Provide the [X, Y] coordinate of the cell's center where the given text is located.  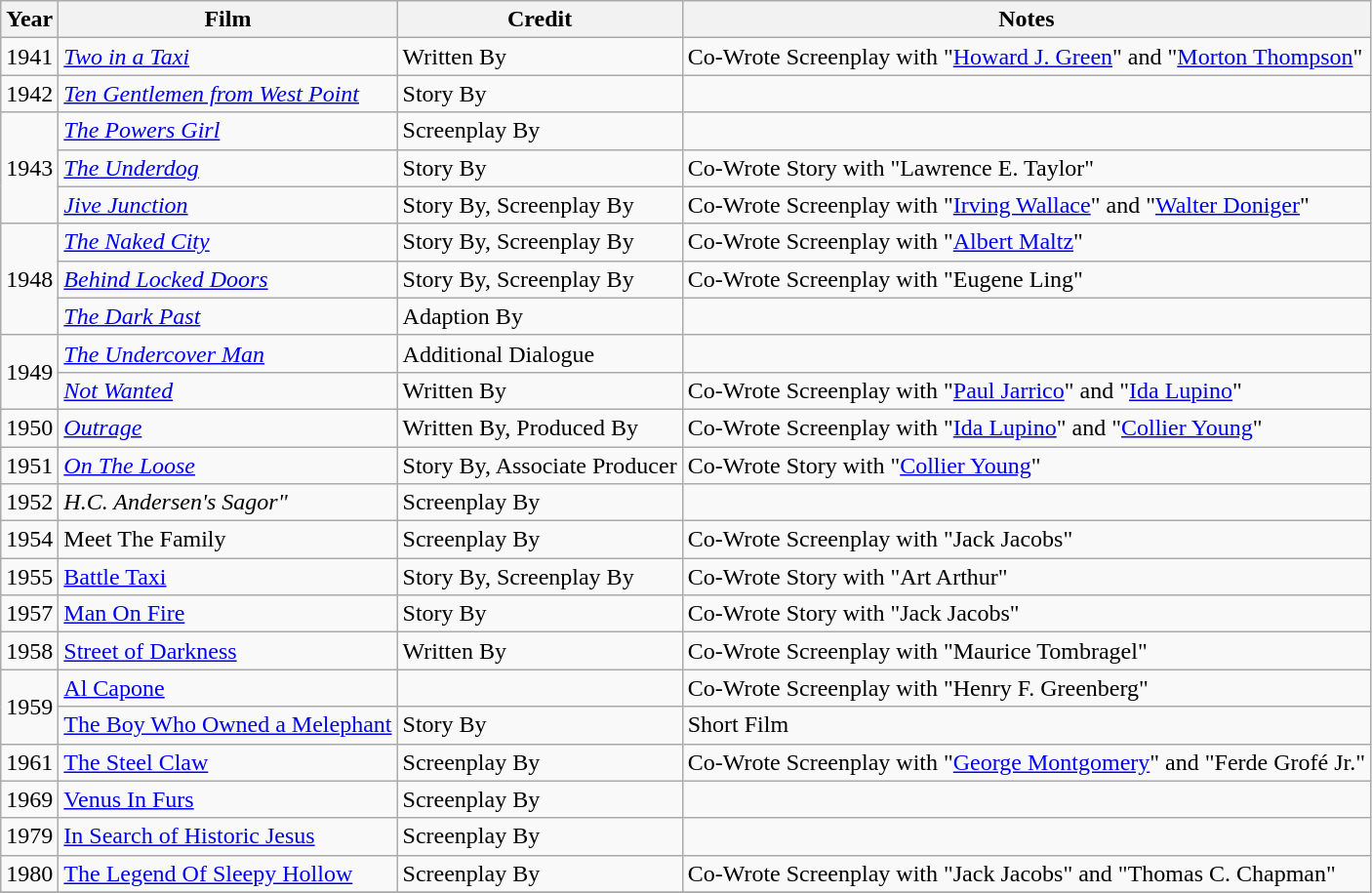
Co-Wrote Screenplay with "Maurice Tombragel" [1027, 651]
Man On Fire [228, 614]
Co-Wrote Screenplay with "Irving Wallace" and "Walter Doniger" [1027, 205]
Co-Wrote Story with "Jack Jacobs" [1027, 614]
1943 [29, 168]
1942 [29, 94]
1959 [29, 707]
1955 [29, 577]
1969 [29, 799]
Notes [1027, 20]
1958 [29, 651]
Two in a Taxi [228, 57]
1979 [29, 836]
In Search of Historic Jesus [228, 836]
Additional Dialogue [540, 353]
1948 [29, 279]
Venus In Furs [228, 799]
Not Wanted [228, 390]
Co-Wrote Screenplay with "Paul Jarrico" and "Ida Lupino" [1027, 390]
Co-Wrote Story with "Collier Young" [1027, 466]
1949 [29, 372]
The Naked City [228, 242]
1957 [29, 614]
The Dark Past [228, 316]
Credit [540, 20]
The Undercover Man [228, 353]
Co-Wrote Screenplay with "Albert Maltz" [1027, 242]
Meet The Family [228, 540]
The Steel Claw [228, 762]
Behind Locked Doors [228, 279]
Co-Wrote Screenplay with "Henry F. Greenberg" [1027, 688]
Battle Taxi [228, 577]
On The Loose [228, 466]
Street of Darkness [228, 651]
Co-Wrote Screenplay with "Howard J. Green" and "Morton Thompson" [1027, 57]
Co-Wrote Screenplay with "Eugene Ling" [1027, 279]
1952 [29, 503]
The Legend Of Sleepy Hollow [228, 873]
Ten Gentlemen from West Point [228, 94]
Adaption By [540, 316]
Film [228, 20]
Written By, Produced By [540, 427]
Co-Wrote Screenplay with "Jack Jacobs" and "Thomas C. Chapman" [1027, 873]
Story By, Associate Producer [540, 466]
Short Film [1027, 725]
H.C. Andersen's Sagor" [228, 503]
Co-Wrote Story with "Art Arthur" [1027, 577]
1980 [29, 873]
The Underdog [228, 168]
1951 [29, 466]
Outrage [228, 427]
Co-Wrote Screenplay with "George Montgomery" and "Ferde Grofé Jr." [1027, 762]
Co-Wrote Story with "Lawrence E. Taylor" [1027, 168]
Co-Wrote Screenplay with "Ida Lupino" and "Collier Young" [1027, 427]
The Powers Girl [228, 131]
Jive Junction [228, 205]
1961 [29, 762]
The Boy Who Owned a Melephant [228, 725]
1941 [29, 57]
Year [29, 20]
1950 [29, 427]
Al Capone [228, 688]
Co-Wrote Screenplay with "Jack Jacobs" [1027, 540]
1954 [29, 540]
